Search for the cell housing the specified text and yield its [x, y] center coordinate. 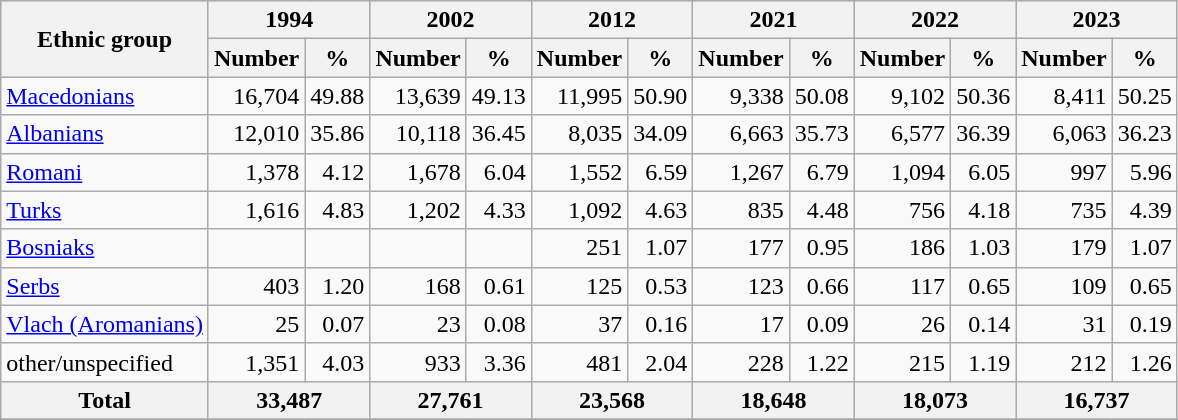
36.23 [1144, 134]
25 [256, 324]
6.04 [498, 172]
109 [1064, 286]
37 [579, 324]
34.09 [660, 134]
0.09 [822, 324]
228 [741, 362]
1.19 [984, 362]
11,995 [579, 96]
35.73 [822, 134]
177 [741, 248]
2012 [612, 20]
50.90 [660, 96]
9,338 [741, 96]
13,639 [418, 96]
50.36 [984, 96]
50.25 [1144, 96]
4.48 [822, 210]
0.61 [498, 286]
1,092 [579, 210]
8,411 [1064, 96]
123 [741, 286]
1,616 [256, 210]
6.79 [822, 172]
9,102 [902, 96]
212 [1064, 362]
1,094 [902, 172]
2002 [450, 20]
35.86 [338, 134]
Ethnic group [105, 39]
Macedonians [105, 96]
6.59 [660, 172]
168 [418, 286]
Total [105, 400]
8,035 [579, 134]
933 [418, 362]
997 [1064, 172]
6,663 [741, 134]
1,552 [579, 172]
1.26 [1144, 362]
6,577 [902, 134]
other/unspecified [105, 362]
31 [1064, 324]
1,378 [256, 172]
Bosniaks [105, 248]
33,487 [288, 400]
36.39 [984, 134]
27,761 [450, 400]
Vlach (Aromanians) [105, 324]
0.07 [338, 324]
835 [741, 210]
Turks [105, 210]
1,202 [418, 210]
26 [902, 324]
215 [902, 362]
4.39 [1144, 210]
179 [1064, 248]
16,737 [1096, 400]
0.19 [1144, 324]
251 [579, 248]
186 [902, 248]
6,063 [1064, 134]
10,118 [418, 134]
1,351 [256, 362]
756 [902, 210]
1,267 [741, 172]
23 [418, 324]
Romani [105, 172]
12,010 [256, 134]
2.04 [660, 362]
1.03 [984, 248]
2022 [934, 20]
5.96 [1144, 172]
Albanians [105, 134]
735 [1064, 210]
3.36 [498, 362]
23,568 [612, 400]
1,678 [418, 172]
0.16 [660, 324]
0.14 [984, 324]
49.88 [338, 96]
1994 [288, 20]
0.95 [822, 248]
17 [741, 324]
117 [902, 286]
18,073 [934, 400]
0.08 [498, 324]
36.45 [498, 134]
2023 [1096, 20]
4.63 [660, 210]
403 [256, 286]
49.13 [498, 96]
6.05 [984, 172]
1.22 [822, 362]
4.03 [338, 362]
0.53 [660, 286]
Serbs [105, 286]
481 [579, 362]
16,704 [256, 96]
4.12 [338, 172]
125 [579, 286]
2021 [774, 20]
1.20 [338, 286]
50.08 [822, 96]
4.33 [498, 210]
0.66 [822, 286]
18,648 [774, 400]
4.18 [984, 210]
4.83 [338, 210]
